Capture the cell that displays the provided text and extract its [X, Y] central coordinate. 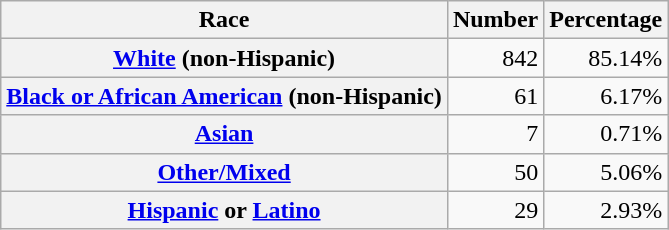
50 [495, 172]
Black or African American (non-Hispanic) [224, 96]
6.17% [606, 96]
5.06% [606, 172]
Number [495, 20]
0.71% [606, 134]
2.93% [606, 210]
29 [495, 210]
7 [495, 134]
Hispanic or Latino [224, 210]
Race [224, 20]
Other/Mixed [224, 172]
85.14% [606, 58]
Asian [224, 134]
Percentage [606, 20]
842 [495, 58]
White (non-Hispanic) [224, 58]
61 [495, 96]
